Output the (X, Y) coordinate of the center of the cell containing the given text.  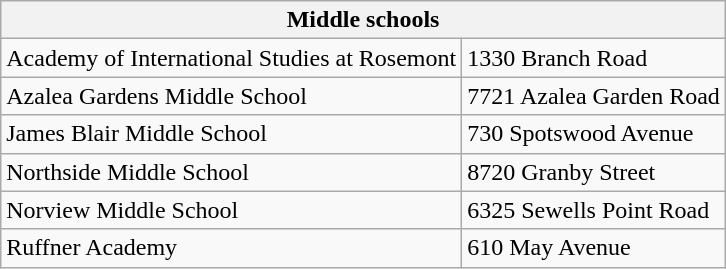
Norview Middle School (232, 210)
610 May Avenue (594, 248)
Ruffner Academy (232, 248)
8720 Granby Street (594, 172)
6325 Sewells Point Road (594, 210)
730 Spotswood Avenue (594, 134)
7721 Azalea Garden Road (594, 96)
1330 Branch Road (594, 58)
Middle schools (364, 20)
James Blair Middle School (232, 134)
Azalea Gardens Middle School (232, 96)
Northside Middle School (232, 172)
Academy of International Studies at Rosemont (232, 58)
